Capture the cell that displays the provided text and extract its [x, y] central coordinate. 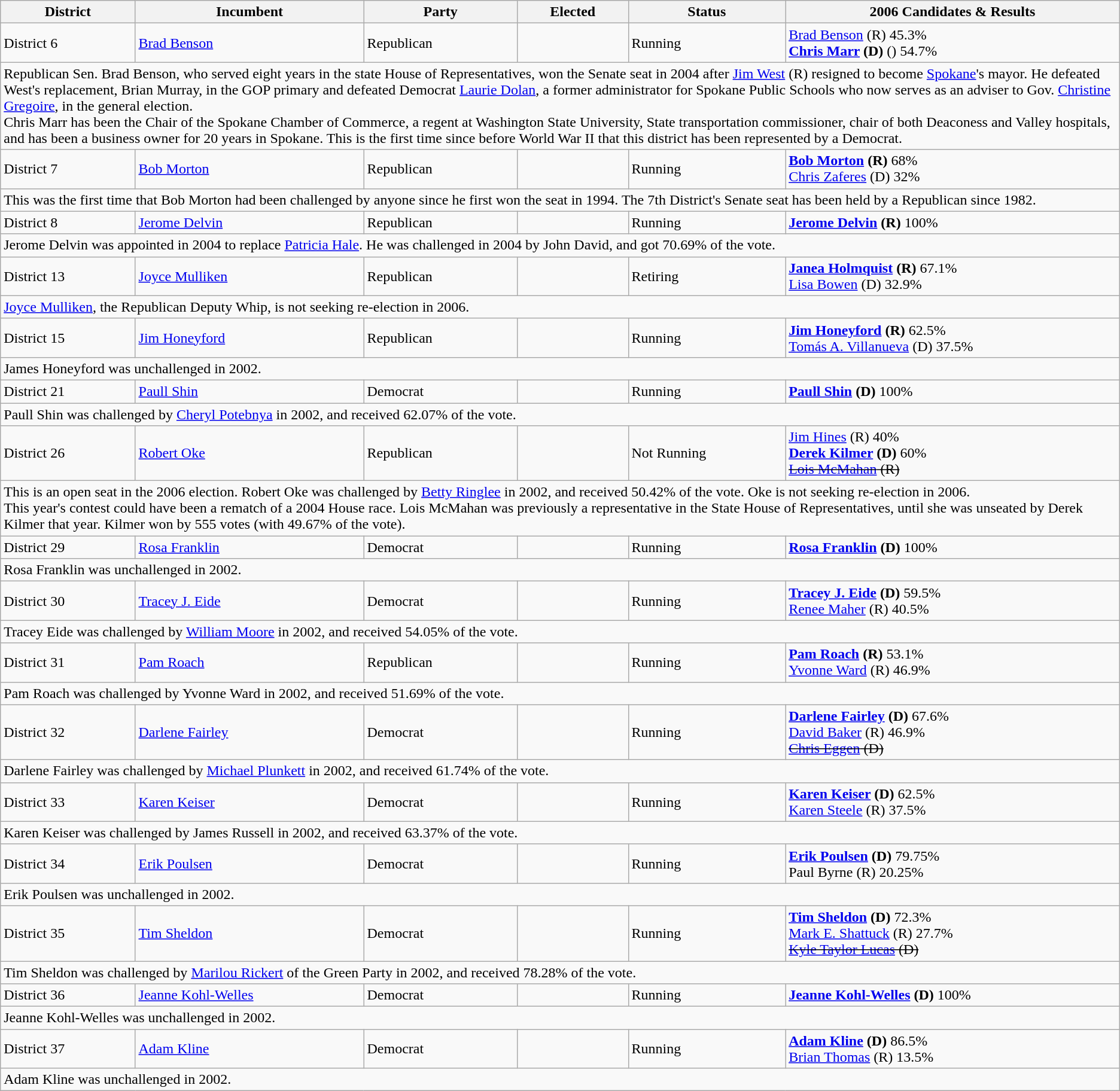
District [68, 12]
Paull Shin [249, 391]
Bob Morton [249, 169]
Tim Sheldon was challenged by Marilou Rickert of the Green Party in 2002, and received 78.28% of the vote. [560, 972]
Jim Honeyford (R) 62.5% Tomás A. Villanueva (D) 37.5% [952, 337]
District 37 [68, 1049]
Tim Sheldon (D) 72.3% Mark E. Shattuck (R) 27.7% Kyle Taylor Lucas (D) [952, 933]
Party [440, 12]
Joyce Mulliken, the Republican Deputy Whip, is not seeking re-election in 2006. [560, 307]
Jeanne Kohl-Welles was unchallenged in 2002. [560, 1018]
Tracey Eide was challenged by William Moore in 2002, and received 54.05% of the vote. [560, 632]
Jeanne Kohl-Welles (D) 100% [952, 995]
Darlene Fairley was challenged by Michael Plunkett in 2002, and received 61.74% of the vote. [560, 771]
Brad Benson [249, 43]
District 29 [68, 547]
Robert Oke [249, 453]
Jerome Delvin [249, 223]
Tracey J. Eide (D) 59.5% Renee Maher (R) 40.5% [952, 601]
District 32 [68, 732]
District 36 [68, 995]
Paull Shin (D) 100% [952, 391]
Status [707, 12]
District 33 [68, 802]
District 34 [68, 864]
Jim Hines (R) 40% Derek Kilmer (D) 60% Lois McMahan (R) [952, 453]
District 13 [68, 276]
Karen Keiser was challenged by James Russell in 2002, and received 63.37% of the vote. [560, 833]
Not Running [707, 453]
Rosa Franklin (D) 100% [952, 547]
Erik Poulsen was unchallenged in 2002. [560, 894]
Jim Honeyford [249, 337]
District 35 [68, 933]
Brad Benson (R) 45.3% Chris Marr (D) () 54.7% [952, 43]
Paull Shin was challenged by Cheryl Potebnya in 2002, and received 62.07% of the vote. [560, 415]
2006 Candidates & Results [952, 12]
Adam Kline [249, 1049]
Adam Kline (D) 86.5% Brian Thomas (R) 13.5% [952, 1049]
Incumbent [249, 12]
Jeanne Kohl-Welles [249, 995]
Erik Poulsen [249, 864]
District 30 [68, 601]
Tim Sheldon [249, 933]
Karen Keiser (D) 62.5% Karen Steele (R) 37.5% [952, 802]
Erik Poulsen (D) 79.75% Paul Byrne (R) 20.25% [952, 864]
Janea Holmquist (R) 67.1% Lisa Bowen (D) 32.9% [952, 276]
Pam Roach was challenged by Yvonne Ward in 2002, and received 51.69% of the vote. [560, 693]
Darlene Fairley [249, 732]
Jerome Delvin (R) 100% [952, 223]
Bob Morton (R) 68% Chris Zaferes (D) 32% [952, 169]
District 21 [68, 391]
District 26 [68, 453]
Jerome Delvin was appointed in 2004 to replace Patricia Hale. He was challenged in 2004 by John David, and got 70.69% of the vote. [560, 245]
Darlene Fairley (D) 67.6% David Baker (R) 46.9% Chris Eggen (D) [952, 732]
Pam Roach (R) 53.1% Yvonne Ward (R) 46.9% [952, 663]
Karen Keiser [249, 802]
District 8 [68, 223]
District 6 [68, 43]
James Honeyford was unchallenged in 2002. [560, 368]
Retiring [707, 276]
Elected [573, 12]
Pam Roach [249, 663]
Adam Kline was unchallenged in 2002. [560, 1080]
Joyce Mulliken [249, 276]
Tracey J. Eide [249, 601]
District 31 [68, 663]
Rosa Franklin [249, 547]
District 15 [68, 337]
District 7 [68, 169]
Rosa Franklin was unchallenged in 2002. [560, 570]
